Detect which cell encompasses the target text, then output its [x, y] center coordinate. 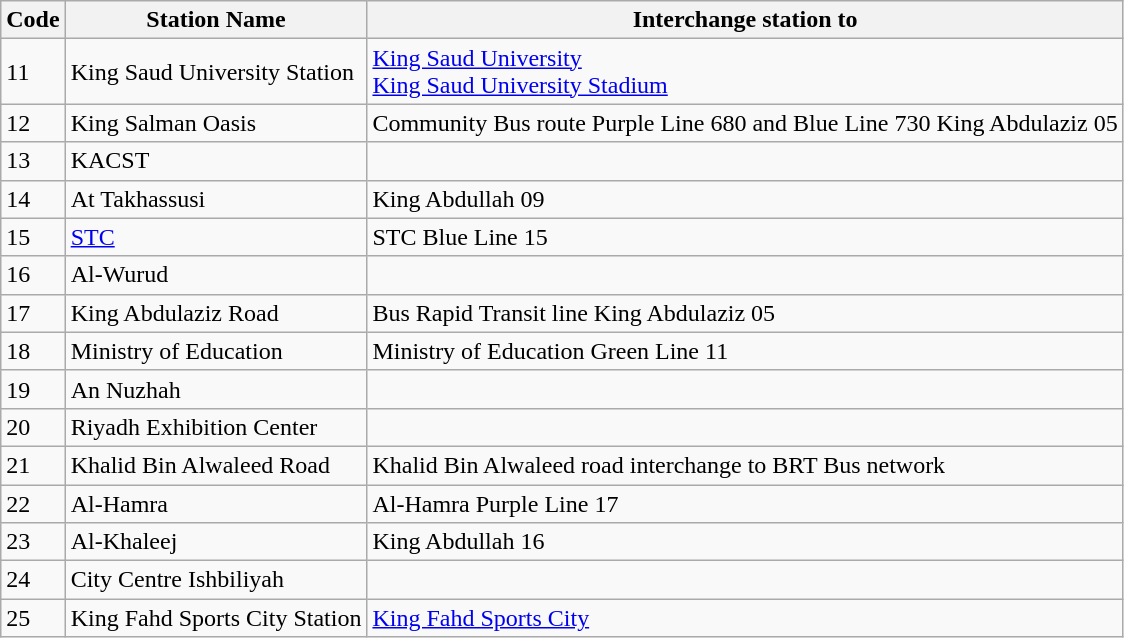
12 [33, 123]
18 [33, 351]
21 [33, 465]
Ministry of Education Green Line 11 [745, 351]
Interchange station to [745, 20]
King Fahd Sports City [745, 618]
Al-Hamra Purple Line 17 [745, 503]
Station Name [216, 20]
King Abdulaziz Road [216, 313]
25 [33, 618]
King Saud UniversityKing Saud University Stadium [745, 72]
King Salman Oasis [216, 123]
Code [33, 20]
City Centre Ishbiliyah [216, 580]
King Abdullah 16 [745, 542]
King Fahd Sports City Station [216, 618]
Community Bus route Purple Line 680 and Blue Line 730 King Abdulaziz 05 [745, 123]
Al-Khaleej [216, 542]
11 [33, 72]
STC [216, 237]
19 [33, 389]
Al-Wurud [216, 275]
17 [33, 313]
13 [33, 161]
16 [33, 275]
14 [33, 199]
Ministry of Education [216, 351]
Khalid Bin Alwaleed Road [216, 465]
KACST [216, 161]
Khalid Bin Alwaleed road interchange to BRT Bus network [745, 465]
15 [33, 237]
22 [33, 503]
Bus Rapid Transit line King Abdulaziz 05 [745, 313]
STC Blue Line 15 [745, 237]
At Takhassusi [216, 199]
King Abdullah 09 [745, 199]
Riyadh Exhibition Center [216, 427]
24 [33, 580]
King Saud University Station [216, 72]
20 [33, 427]
An Nuzhah [216, 389]
Al-Hamra [216, 503]
23 [33, 542]
